Extract the [x, y] coordinate from the center of the cell holding the provided text.  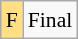
F [12, 20]
Final [50, 20]
